Identify which cell holds the provided text, then report its (X, Y) central coordinate. 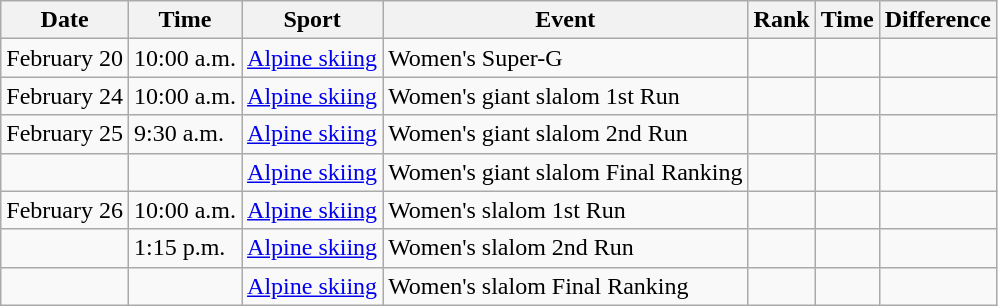
1:15 p.m. (184, 248)
Women's Super-G (566, 58)
9:30 a.m. (184, 134)
February 26 (65, 210)
Women's giant slalom 2nd Run (566, 134)
February 25 (65, 134)
Date (65, 20)
Event (566, 20)
Women's giant slalom 1st Run (566, 96)
Women's giant slalom Final Ranking (566, 172)
Sport (312, 20)
February 24 (65, 96)
Women's slalom 1st Run (566, 210)
Difference (938, 20)
Women's slalom 2nd Run (566, 248)
February 20 (65, 58)
Women's slalom Final Ranking (566, 286)
Rank (782, 20)
